Return the (x, y) coordinate for the center point of the cell that contains the specified text.  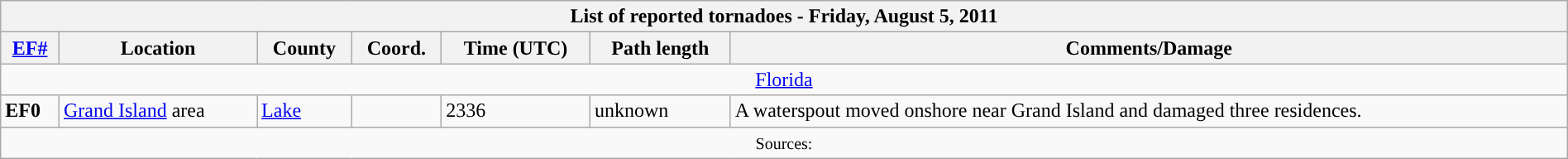
Grand Island area (157, 111)
List of reported tornadoes - Friday, August 5, 2011 (784, 17)
2336 (516, 111)
Path length (660, 48)
Comments/Damage (1149, 48)
Sources: (784, 142)
Location (157, 48)
Coord. (396, 48)
unknown (660, 111)
County (304, 48)
EF0 (30, 111)
EF# (30, 48)
Florida (784, 79)
Lake (304, 111)
Time (UTC) (516, 48)
A waterspout moved onshore near Grand Island and damaged three residences. (1149, 111)
